Return (X, Y) of the center of cell containing provided text 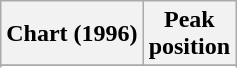
Chart (1996) (72, 34)
Peakposition (189, 34)
